Provide the (X, Y) coordinate of the cell's center where the given text is located.  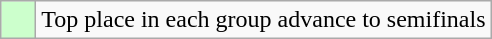
Top place in each group advance to semifinals (264, 20)
